Detect which cell encompasses the target text, then output its (X, Y) center coordinate. 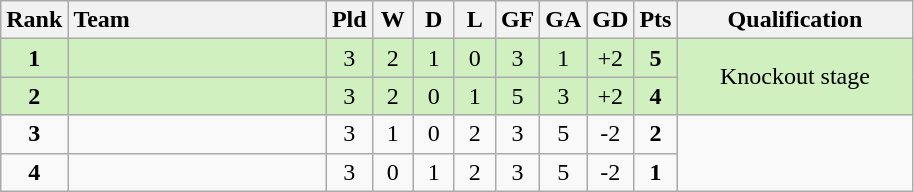
W (392, 20)
Team (198, 20)
GF (517, 20)
Rank (34, 20)
GD (610, 20)
Pld (349, 20)
Qualification (795, 20)
L (474, 20)
D (434, 20)
Knockout stage (795, 77)
Pts (656, 20)
GA (564, 20)
